Detect which cell encompasses the target text, then output its (X, Y) center coordinate. 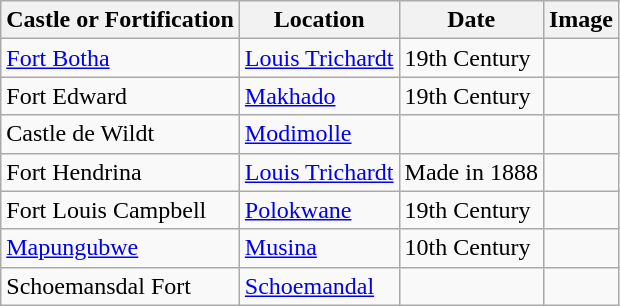
10th Century (471, 248)
Image (580, 20)
Polokwane (319, 210)
Fort Louis Campbell (120, 210)
Castle or Fortification (120, 20)
Location (319, 20)
Mapungubwe (120, 248)
Musina (319, 248)
Castle de Wildt (120, 134)
Made in 1888 (471, 172)
Fort Edward (120, 96)
Schoemandal (319, 286)
Fort Hendrina (120, 172)
Schoemansdal Fort (120, 286)
Date (471, 20)
Modimolle (319, 134)
Makhado (319, 96)
Fort Botha (120, 58)
